Identify which cell holds the provided text, then report its (x, y) central coordinate. 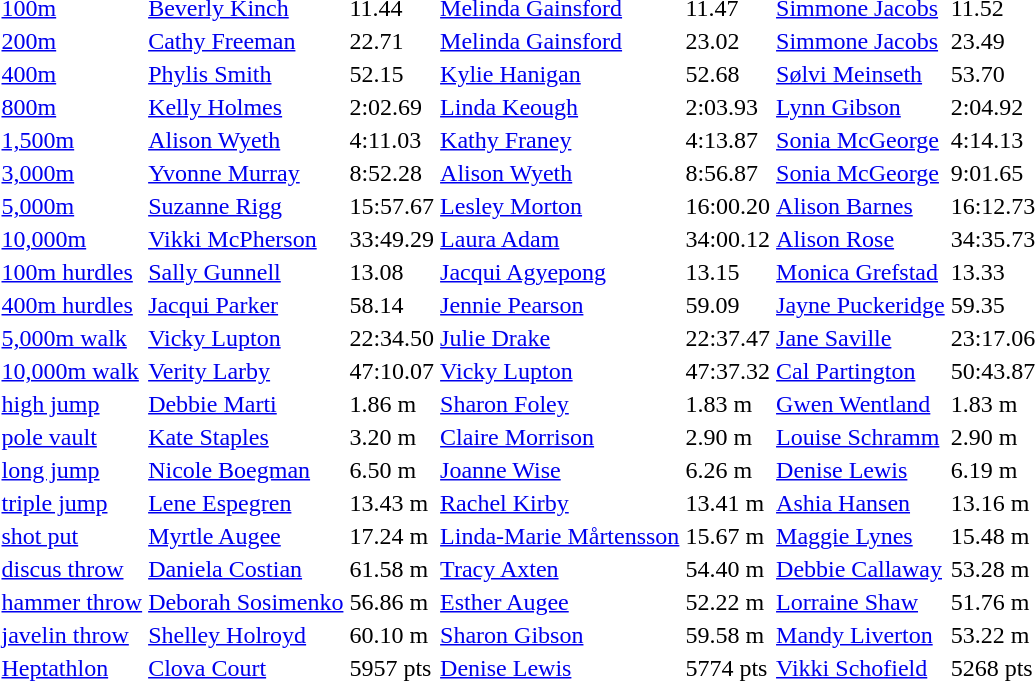
Lesley Morton (560, 206)
5,000m walk (72, 338)
15:57.67 (392, 206)
52.15 (392, 74)
Gwen Wentland (861, 404)
Sharon Foley (560, 404)
3,000m (72, 173)
Maggie Lynes (861, 536)
triple jump (72, 503)
1.86 m (392, 404)
Jacqui Agyepong (560, 272)
Debbie Callaway (861, 569)
47:37.32 (728, 371)
22:37.47 (728, 338)
Kylie Hanigan (560, 74)
34:00.12 (728, 239)
javelin throw (72, 635)
Suzanne Rigg (246, 206)
Louise Schramm (861, 437)
13.41 m (728, 503)
high jump (72, 404)
Esther Augee (560, 602)
Rachel Kirby (560, 503)
Myrtle Augee (246, 536)
Kate Staples (246, 437)
Alison Barnes (861, 206)
13.08 (392, 272)
long jump (72, 470)
2:02.69 (392, 107)
13.43 m (392, 503)
17.24 m (392, 536)
Jayne Puckeridge (861, 305)
Linda-Marie Mårtensson (560, 536)
800m (72, 107)
Julie Drake (560, 338)
Vikki McPherson (246, 239)
Laura Adam (560, 239)
60.10 m (392, 635)
discus throw (72, 569)
Mandy Liverton (861, 635)
Lynn Gibson (861, 107)
hammer throw (72, 602)
Alison Rose (861, 239)
Verity Larby (246, 371)
5,000m (72, 206)
2:03.93 (728, 107)
pole vault (72, 437)
Melinda Gainsford (560, 41)
52.22 m (728, 602)
Sharon Gibson (560, 635)
Yvonne Murray (246, 173)
Jane Saville (861, 338)
6.50 m (392, 470)
Deborah Sosimenko (246, 602)
Monica Grefstad (861, 272)
3.20 m (392, 437)
1,500m (72, 140)
Debbie Marti (246, 404)
59.58 m (728, 635)
Ashia Hansen (861, 503)
Linda Keough (560, 107)
58.14 (392, 305)
15.67 m (728, 536)
4:11.03 (392, 140)
33:49.29 (392, 239)
Kelly Holmes (246, 107)
61.58 m (392, 569)
10,000m walk (72, 371)
23.02 (728, 41)
10,000m (72, 239)
2.90 m (728, 437)
Shelley Holroyd (246, 635)
100m hurdles (72, 272)
8:52.28 (392, 173)
Phylis Smith (246, 74)
Claire Morrison (560, 437)
Sally Gunnell (246, 272)
47:10.07 (392, 371)
Cal Partington (861, 371)
Jennie Pearson (560, 305)
22.71 (392, 41)
Joanne Wise (560, 470)
54.40 m (728, 569)
Nicole Boegman (246, 470)
400m (72, 74)
Denise Lewis (861, 470)
16:00.20 (728, 206)
22:34.50 (392, 338)
400m hurdles (72, 305)
6.26 m (728, 470)
56.86 m (392, 602)
Cathy Freeman (246, 41)
52.68 (728, 74)
1.83 m (728, 404)
4:13.87 (728, 140)
Tracy Axten (560, 569)
59.09 (728, 305)
Lorraine Shaw (861, 602)
Kathy Franey (560, 140)
13.15 (728, 272)
shot put (72, 536)
Sølvi Meinseth (861, 74)
200m (72, 41)
Daniela Costian (246, 569)
Jacqui Parker (246, 305)
8:56.87 (728, 173)
Lene Espegren (246, 503)
Simmone Jacobs (861, 41)
